Capture the cell that displays the provided text and extract its [x, y] central coordinate. 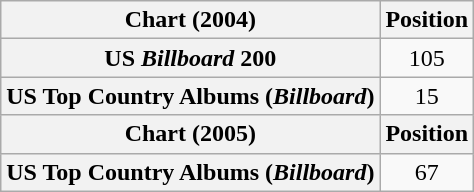
67 [427, 172]
US Billboard 200 [190, 58]
105 [427, 58]
15 [427, 96]
Chart (2004) [190, 20]
Chart (2005) [190, 134]
